Return the (x, y) coordinate for the center point of the cell that contains the specified text.  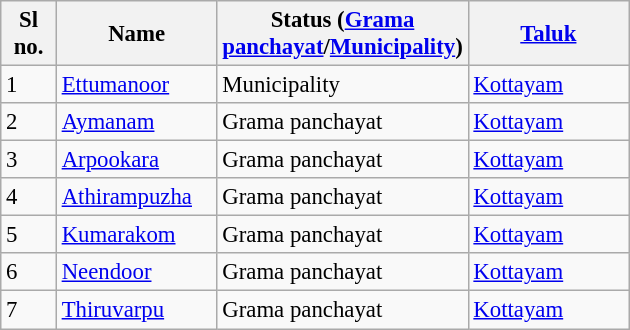
Arpookara (136, 160)
Neendoor (136, 273)
Sl no. (29, 34)
2 (29, 122)
Status (Grama panchayat/Municipality) (342, 34)
5 (29, 235)
Kumarakom (136, 235)
Athirampuzha (136, 197)
1 (29, 85)
3 (29, 160)
Ettumanoor (136, 85)
Name (136, 34)
6 (29, 273)
4 (29, 197)
Thiruvarpu (136, 310)
Taluk (548, 34)
7 (29, 310)
Municipality (342, 85)
Aymanam (136, 122)
